Output the [X, Y] coordinate of the center of the cell containing the given text.  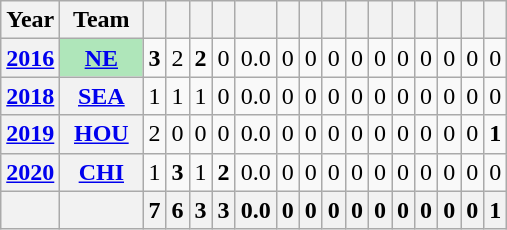
6 [178, 210]
NE [102, 58]
2019 [30, 134]
Year [30, 20]
7 [154, 210]
2018 [30, 96]
2016 [30, 58]
HOU [102, 134]
SEA [102, 96]
CHI [102, 172]
2020 [30, 172]
Team [102, 20]
